Provide the (x, y) coordinate of the cell's center where the given text is located.  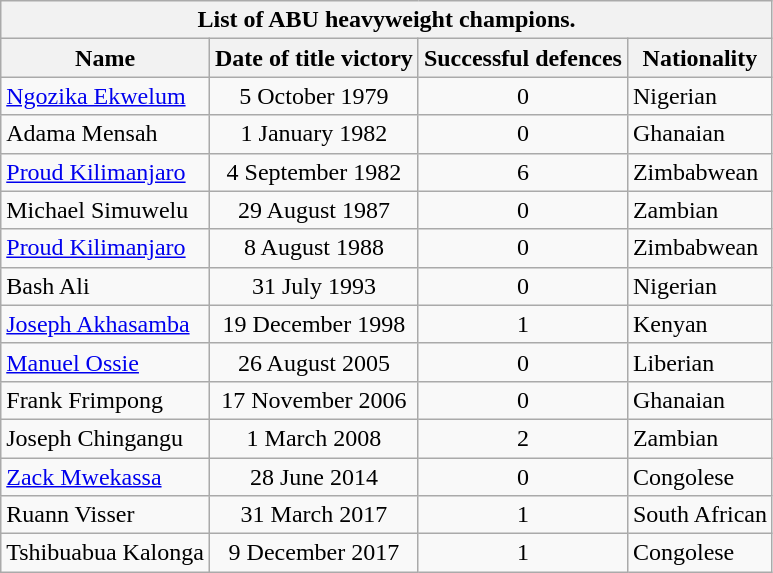
Joseph Akhasamba (106, 324)
28 June 2014 (314, 477)
5 October 1979 (314, 96)
29 August 1987 (314, 210)
26 August 2005 (314, 362)
Kenyan (700, 324)
Zack Mwekassa (106, 477)
Michael Simuwelu (106, 210)
Ruann Visser (106, 515)
31 July 1993 (314, 286)
Liberian (700, 362)
2 (522, 438)
6 (522, 172)
17 November 2006 (314, 400)
Successful defences (522, 58)
Adama Mensah (106, 134)
Ngozika Ekwelum (106, 96)
1 March 2008 (314, 438)
Date of title victory (314, 58)
1 January 1982 (314, 134)
Nationality (700, 58)
9 December 2017 (314, 553)
Tshibuabua Kalonga (106, 553)
8 August 1988 (314, 248)
Bash Ali (106, 286)
19 December 1998 (314, 324)
South African (700, 515)
31 March 2017 (314, 515)
Joseph Chingangu (106, 438)
Name (106, 58)
Frank Frimpong (106, 400)
Manuel Ossie (106, 362)
List of ABU heavyweight champions. (387, 20)
4 September 1982 (314, 172)
